Output the [X, Y] coordinate of the center of the cell containing the given text.  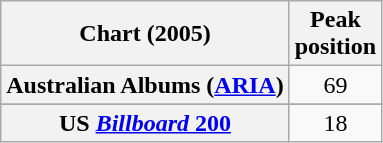
Peakposition [335, 34]
18 [335, 123]
Australian Albums (ARIA) [145, 85]
US Billboard 200 [145, 123]
69 [335, 85]
Chart (2005) [145, 34]
